Pinpoint the cell where the given text exists, returning its [x, y] midpoint coordinate. 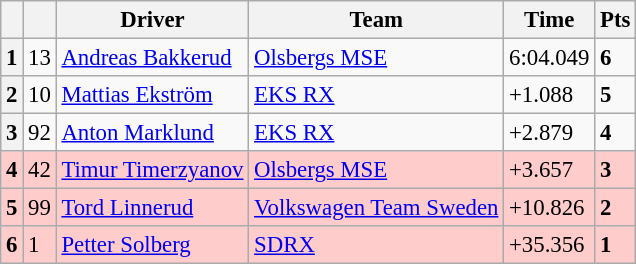
6:04.049 [550, 58]
13 [40, 58]
Andreas Bakkerud [152, 58]
Timur Timerzyanov [152, 170]
Mattias Ekström [152, 95]
+10.826 [550, 208]
SDRX [376, 245]
99 [40, 208]
Tord Linnerud [152, 208]
Pts [616, 20]
Anton Marklund [152, 133]
92 [40, 133]
+1.088 [550, 95]
+35.356 [550, 245]
Volkswagen Team Sweden [376, 208]
Driver [152, 20]
+2.879 [550, 133]
Petter Solberg [152, 245]
+3.657 [550, 170]
10 [40, 95]
Team [376, 20]
42 [40, 170]
Time [550, 20]
